Return the (x, y) coordinate for the center point of the cell that contains the specified text.  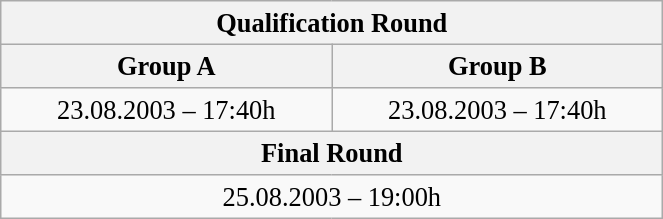
Final Round (332, 153)
Group B (498, 66)
Group A (166, 66)
Qualification Round (332, 22)
25.08.2003 – 19:00h (332, 197)
